Return the (x, y) coordinate for the center point of the cell that contains the specified text.  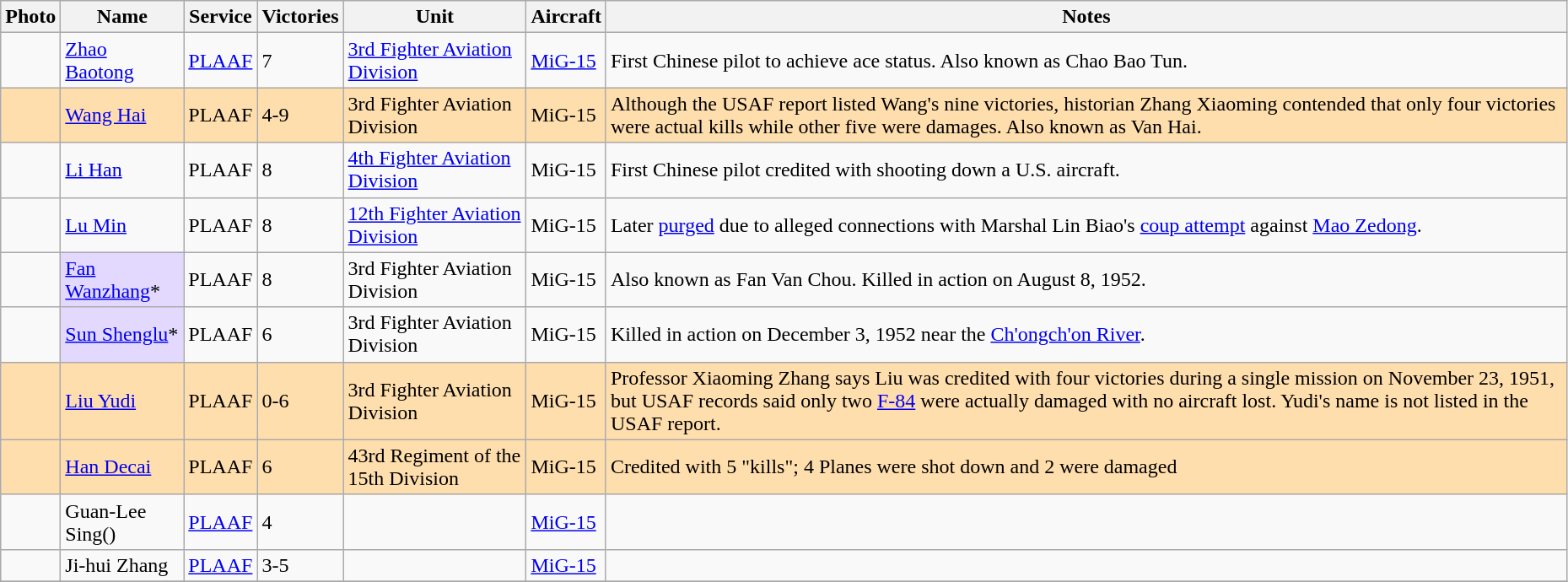
0-6 (300, 401)
Zhao Baotong (122, 61)
First Chinese pilot credited with shooting down a U.S. aircraft. (1086, 170)
Fan Wanzhang* (122, 280)
Later purged due to alleged connections with Marshal Lin Biao's coup attempt against Mao Zedong. (1086, 224)
4-9 (300, 115)
4 (300, 521)
3-5 (300, 565)
Notes (1086, 17)
Li Han (122, 170)
43rd Regiment of the 15th Division (435, 467)
Liu Yudi (122, 401)
First Chinese pilot to achieve ace status. Also known as Chao Bao Tun. (1086, 61)
Sun Shenglu* (122, 334)
7 (300, 61)
Wang Hai (122, 115)
Guan-Lee Sing() (122, 521)
Victories (300, 17)
12th Fighter Aviation Division (435, 224)
Han Decai (122, 467)
Killed in action on December 3, 1952 near the Ch'ongch'on River. (1086, 334)
Lu Min (122, 224)
Aircraft (567, 17)
Photo (30, 17)
Unit (435, 17)
Also known as Fan Van Chou. Killed in action on August 8, 1952. (1086, 280)
Name (122, 17)
Credited with 5 "kills"; 4 Planes were shot down and 2 were damaged (1086, 467)
Service (221, 17)
Ji-hui Zhang (122, 565)
4th Fighter Aviation Division (435, 170)
